Locate the cell with the specified text and output its (X, Y) center coordinate. 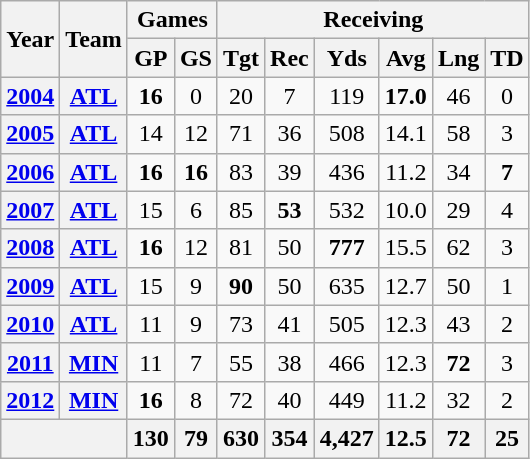
354 (290, 438)
15.5 (406, 248)
505 (346, 324)
58 (458, 134)
Team (94, 39)
83 (240, 172)
Games (172, 20)
71 (240, 134)
90 (240, 286)
Yds (346, 58)
14.1 (406, 134)
449 (346, 400)
Rec (290, 58)
532 (346, 210)
466 (346, 362)
GP (150, 58)
36 (290, 134)
2009 (30, 286)
53 (290, 210)
29 (458, 210)
46 (458, 96)
14 (150, 134)
Receiving (373, 20)
2006 (30, 172)
2011 (30, 362)
630 (240, 438)
40 (290, 400)
2008 (30, 248)
85 (240, 210)
73 (240, 324)
2007 (30, 210)
2012 (30, 400)
436 (346, 172)
2005 (30, 134)
55 (240, 362)
2010 (30, 324)
17.0 (406, 96)
25 (507, 438)
Year (30, 39)
1 (507, 286)
Lng (458, 58)
34 (458, 172)
2004 (30, 96)
4,427 (346, 438)
6 (196, 210)
508 (346, 134)
8 (196, 400)
TD (507, 58)
38 (290, 362)
62 (458, 248)
4 (507, 210)
Tgt (240, 58)
79 (196, 438)
GS (196, 58)
12.7 (406, 286)
130 (150, 438)
39 (290, 172)
777 (346, 248)
20 (240, 96)
81 (240, 248)
43 (458, 324)
Avg (406, 58)
41 (290, 324)
635 (346, 286)
10.0 (406, 210)
119 (346, 96)
32 (458, 400)
12.5 (406, 438)
